Return the [X, Y] coordinate for the center point of the cell that contains the specified text.  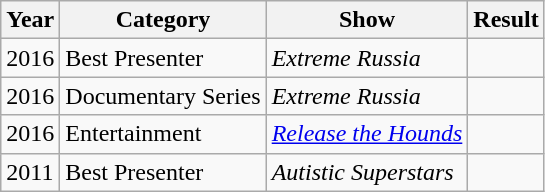
Entertainment [163, 134]
Autistic Superstars [367, 172]
Year [30, 20]
Category [163, 20]
Release the Hounds [367, 134]
2011 [30, 172]
Result [506, 20]
Show [367, 20]
Documentary Series [163, 96]
